Find where the given text appears and provide that cell's center as (x, y) coordinate. 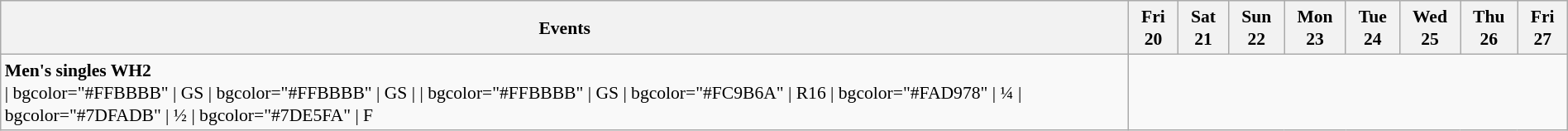
Sat 21 (1202, 27)
Tue 24 (1373, 27)
Mon 23 (1315, 27)
Events (565, 27)
Wed 25 (1429, 27)
Thu 26 (1489, 27)
Sun 22 (1257, 27)
Fri 20 (1153, 27)
Fri 27 (1542, 27)
